Provide the [x, y] coordinate of the cell's center where the given text is located.  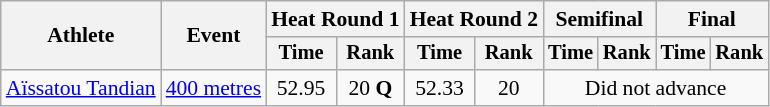
Semifinal [599, 19]
20 Q [370, 88]
Final [712, 19]
400 metres [214, 88]
Heat Round 2 [474, 19]
Did not advance [656, 88]
Event [214, 36]
52.95 [301, 88]
Aïssatou Tandian [81, 88]
Athlete [81, 36]
20 [508, 88]
Heat Round 1 [335, 19]
52.33 [440, 88]
